Find where the given text appears and provide that cell's center as (x, y) coordinate. 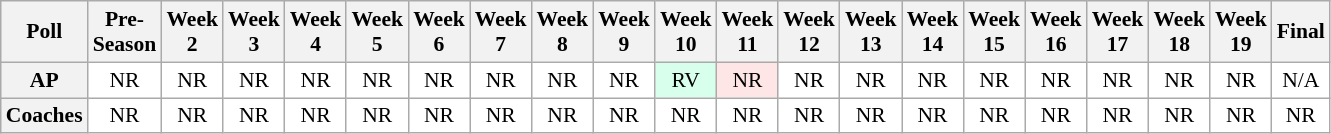
AP (44, 80)
Week19 (1241, 32)
Week18 (1179, 32)
Week8 (562, 32)
Week7 (501, 32)
Poll (44, 32)
Week15 (994, 32)
Week2 (192, 32)
Week10 (686, 32)
Week12 (809, 32)
Week11 (748, 32)
RV (686, 80)
Week17 (1118, 32)
Week16 (1056, 32)
Week5 (377, 32)
Week6 (439, 32)
Week9 (624, 32)
Week13 (871, 32)
Week3 (254, 32)
Week14 (933, 32)
Week4 (316, 32)
N/A (1301, 80)
Pre-Season (125, 32)
Coaches (44, 116)
Final (1301, 32)
